Detect which cell encompasses the target text, then output its [x, y] center coordinate. 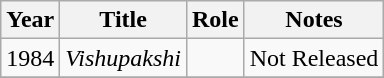
Notes [314, 20]
1984 [30, 58]
Vishupakshi [124, 58]
Title [124, 20]
Year [30, 20]
Not Released [314, 58]
Role [215, 20]
